For the text-containing cell, return its midpoint in (x, y) coordinate format. 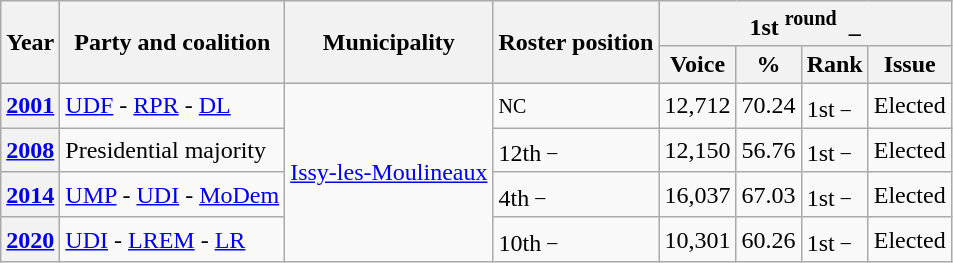
Issue (910, 64)
Presidential majority (172, 150)
UDF - RPR - DL (172, 106)
UDI - LREM - LR (172, 240)
12,150 (698, 150)
1st round _ (805, 24)
2008 (30, 150)
Issy-les-Moulineaux (389, 172)
Municipality (389, 42)
UMP - UDI - MoDem (172, 194)
10th _ (576, 240)
Year (30, 42)
67.03 (768, 194)
% (768, 64)
12th _ (576, 150)
Roster position (576, 42)
4th _ (576, 194)
10,301 (698, 240)
60.26 (768, 240)
Party and coalition (172, 42)
12,712 (698, 106)
56.76 (768, 150)
16,037 (698, 194)
2020 (30, 240)
70.24 (768, 106)
2001 (30, 106)
Voice (698, 64)
NC (576, 106)
2014 (30, 194)
Rank (834, 64)
